Extract the [X, Y] coordinate from the center of the cell holding the provided text.  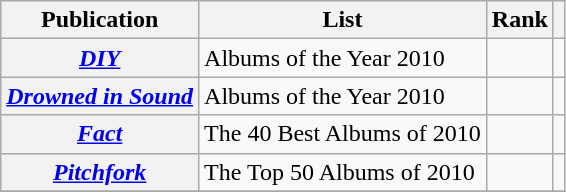
The 40 Best Albums of 2010 [343, 134]
The Top 50 Albums of 2010 [343, 172]
Fact [100, 134]
Drowned in Sound [100, 96]
Pitchfork [100, 172]
List [343, 20]
Rank [520, 20]
Publication [100, 20]
DIY [100, 58]
